From the cell containing the given text, extract its center point as [x, y] coordinate. 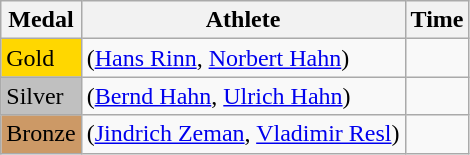
Silver [41, 96]
Athlete [243, 20]
Gold [41, 58]
Time [437, 20]
(Bernd Hahn, Ulrich Hahn) [243, 96]
Medal [41, 20]
(Hans Rinn, Norbert Hahn) [243, 58]
Bronze [41, 134]
(Jindrich Zeman, Vladimir Resl) [243, 134]
